Provide the [X, Y] coordinate of the cell's center where the given text is located.  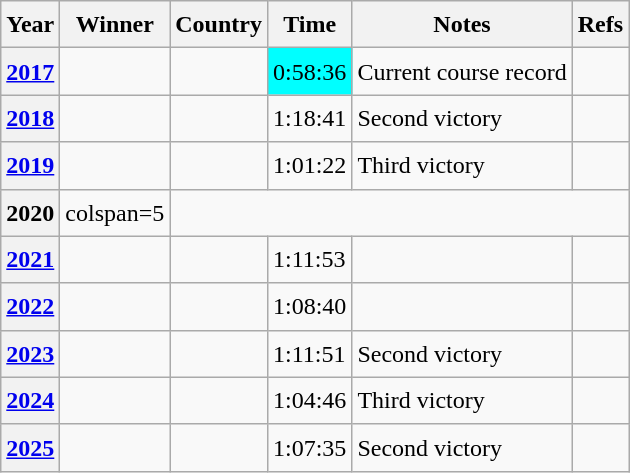
Current course record [462, 72]
1:04:46 [309, 400]
2017 [30, 72]
1:11:53 [309, 260]
Country [219, 24]
Year [30, 24]
2023 [30, 354]
2025 [30, 448]
colspan=5 [115, 212]
Refs [600, 24]
0:58:36 [309, 72]
2021 [30, 260]
Notes [462, 24]
2022 [30, 306]
2020 [30, 212]
Winner [115, 24]
2019 [30, 166]
1:18:41 [309, 118]
1:11:51 [309, 354]
Time [309, 24]
1:01:22 [309, 166]
1:08:40 [309, 306]
2018 [30, 118]
2024 [30, 400]
1:07:35 [309, 448]
